Return [x, y] of the center of cell containing provided text 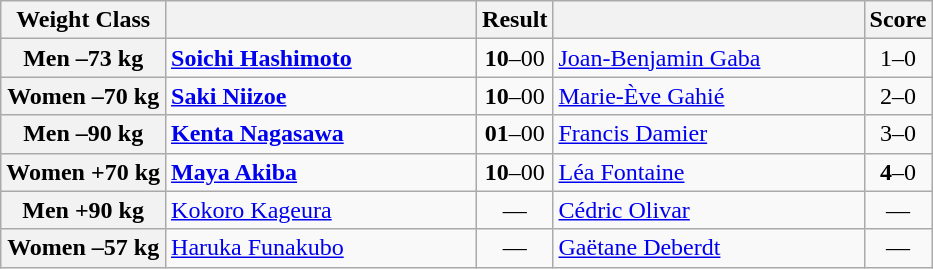
Gaëtane Deberdt [708, 248]
Maya Akiba [322, 172]
Saki Niizoe [322, 96]
Weight Class [84, 20]
Kenta Nagasawa [322, 134]
3–0 [898, 134]
2–0 [898, 96]
Men –73 kg [84, 58]
Women –57 kg [84, 248]
Men –90 kg [84, 134]
Haruka Funakubo [322, 248]
Joan-Benjamin Gaba [708, 58]
Léa Fontaine [708, 172]
Women –70 kg [84, 96]
Women +70 kg [84, 172]
1–0 [898, 58]
Result [515, 20]
Soichi Hashimoto [322, 58]
Score [898, 20]
4–0 [898, 172]
01–00 [515, 134]
Cédric Olivar [708, 210]
Marie-Ève Gahié [708, 96]
Men +90 kg [84, 210]
Kokoro Kageura [322, 210]
Francis Damier [708, 134]
